Determine the (x, y) coordinate at the center of the cell enclosing the given text.  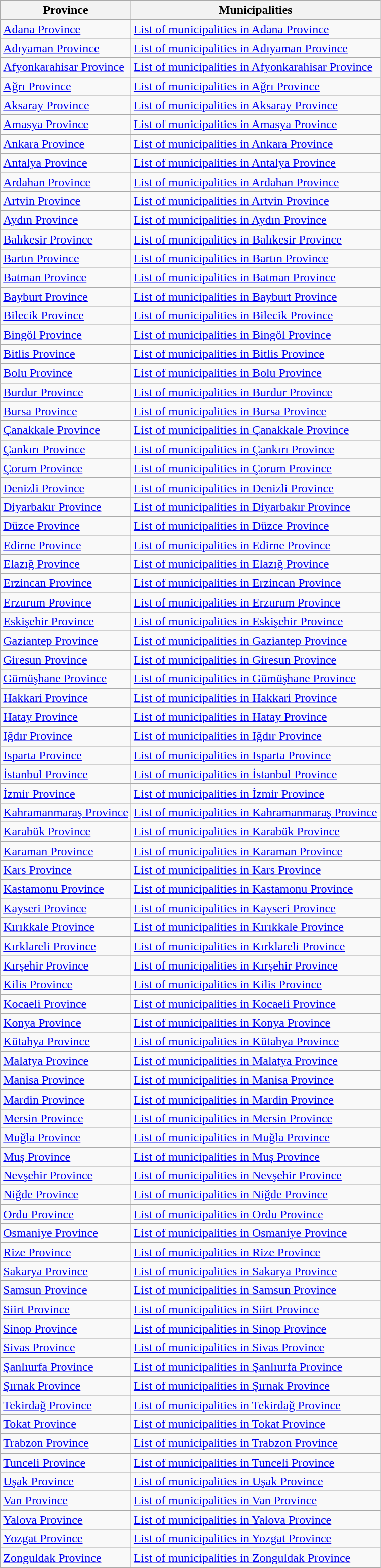
Karaman Province (66, 851)
Zonguldak Province (66, 1558)
Rize Province (66, 1252)
List of municipalities in Kahramanmaraş Province (255, 812)
Afyonkarahisar Province (66, 67)
Kütahya Province (66, 1042)
List of municipalities in Sinop Province (255, 1329)
List of municipalities in Tunceli Province (255, 1463)
List of municipalities in Iğdır Province (255, 736)
Erzincan Province (66, 583)
List of municipalities in Kocaeli Province (255, 1004)
Çorum Province (66, 468)
List of municipalities in Balıkesir Province (255, 239)
Konya Province (66, 1023)
Siirt Province (66, 1309)
Aydın Province (66, 220)
List of municipalities in Muş Province (255, 1156)
Bingöl Province (66, 335)
List of municipalities in Isparta Province (255, 755)
Kayseri Province (66, 908)
List of municipalities in Uşak Province (255, 1482)
Municipalities (255, 10)
Artvin Province (66, 201)
Mersin Province (66, 1118)
Tunceli Province (66, 1463)
List of municipalities in Kütahya Province (255, 1042)
List of municipalities in Trabzon Province (255, 1443)
List of municipalities in Ankara Province (255, 144)
Muş Province (66, 1156)
Bitlis Province (66, 354)
List of municipalities in Batman Province (255, 278)
List of municipalities in Tokat Province (255, 1424)
List of municipalities in Adana Province (255, 29)
List of municipalities in Düzce Province (255, 526)
List of municipalities in İstanbul Province (255, 774)
List of municipalities in Şırnak Province (255, 1386)
Ağrı Province (66, 86)
Çanakkale Province (66, 430)
List of municipalities in Erzincan Province (255, 583)
Province (66, 10)
Kars Province (66, 870)
List of municipalities in Kırşehir Province (255, 966)
List of municipalities in Nevşehir Province (255, 1176)
List of municipalities in Şanlıurfa Province (255, 1367)
Batman Province (66, 278)
List of municipalities in Denizli Province (255, 488)
List of municipalities in Eskişehir Province (255, 622)
Kırşehir Province (66, 966)
List of municipalities in Kars Province (255, 870)
Ardahan Province (66, 182)
List of municipalities in Erzurum Province (255, 602)
Tekirdağ Province (66, 1405)
List of municipalities in Osmaniye Province (255, 1233)
List of municipalities in Rize Province (255, 1252)
List of municipalities in Mardin Province (255, 1099)
Düzce Province (66, 526)
Hatay Province (66, 717)
List of municipalities in Bilecik Province (255, 316)
Malatya Province (66, 1061)
List of municipalities in Adıyaman Province (255, 48)
Sakarya Province (66, 1271)
Niğde Province (66, 1195)
Adana Province (66, 29)
List of municipalities in Giresun Province (255, 660)
List of municipalities in Aksaray Province (255, 105)
List of municipalities in Sakarya Province (255, 1271)
Antalya Province (66, 163)
Karabük Province (66, 831)
Bursa Province (66, 411)
List of municipalities in Ordu Province (255, 1214)
List of municipalities in Tekirdağ Province (255, 1405)
Kilis Province (66, 985)
Tokat Province (66, 1424)
List of municipalities in Sivas Province (255, 1348)
List of municipalities in Çankırı Province (255, 449)
Trabzon Province (66, 1443)
List of municipalities in Mersin Province (255, 1118)
List of municipalities in Bursa Province (255, 411)
Hakkari Province (66, 698)
List of municipalities in Edirne Province (255, 545)
Şırnak Province (66, 1386)
List of municipalities in Bitlis Province (255, 354)
List of municipalities in Hakkari Province (255, 698)
İzmir Province (66, 793)
Yalova Province (66, 1520)
Çankırı Province (66, 449)
List of municipalities in Bartın Province (255, 259)
Bilecik Province (66, 316)
List of municipalities in Çorum Province (255, 468)
Amasya Province (66, 125)
List of municipalities in İzmir Province (255, 793)
Edirne Province (66, 545)
List of municipalities in Siirt Province (255, 1309)
List of municipalities in Bingöl Province (255, 335)
List of municipalities in Aydın Province (255, 220)
Kırklareli Province (66, 946)
Muğla Province (66, 1137)
Erzurum Province (66, 602)
List of municipalities in Manisa Province (255, 1080)
Bolu Province (66, 373)
İstanbul Province (66, 774)
Gaziantep Province (66, 641)
Diyarbakır Province (66, 507)
Denizli Province (66, 488)
List of municipalities in Kırıkkale Province (255, 927)
List of municipalities in Kayseri Province (255, 908)
Aksaray Province (66, 105)
Kastamonu Province (66, 889)
Adıyaman Province (66, 48)
Kırıkkale Province (66, 927)
Sinop Province (66, 1329)
Nevşehir Province (66, 1176)
List of municipalities in Hatay Province (255, 717)
Şanlıurfa Province (66, 1367)
List of municipalities in Karaman Province (255, 851)
List of municipalities in Bolu Province (255, 373)
List of municipalities in Yalova Province (255, 1520)
List of municipalities in Gaziantep Province (255, 641)
List of municipalities in Gümüşhane Province (255, 679)
List of municipalities in Muğla Province (255, 1137)
List of municipalities in Malatya Province (255, 1061)
List of municipalities in Ağrı Province (255, 86)
Burdur Province (66, 392)
List of municipalities in Konya Province (255, 1023)
List of municipalities in Burdur Province (255, 392)
Kahramanmaraş Province (66, 812)
Ordu Province (66, 1214)
List of municipalities in Niğde Province (255, 1195)
List of municipalities in Zonguldak Province (255, 1558)
Samsun Province (66, 1290)
List of municipalities in Çanakkale Province (255, 430)
List of municipalities in Karabük Province (255, 831)
Mardin Province (66, 1099)
List of municipalities in Elazığ Province (255, 564)
Sivas Province (66, 1348)
List of municipalities in Kastamonu Province (255, 889)
Ankara Province (66, 144)
List of municipalities in Diyarbakır Province (255, 507)
Yozgat Province (66, 1539)
Iğdır Province (66, 736)
Uşak Province (66, 1482)
Eskişehir Province (66, 622)
List of municipalities in Kırklareli Province (255, 946)
List of municipalities in Yozgat Province (255, 1539)
Balıkesir Province (66, 239)
Elazığ Province (66, 564)
List of municipalities in Van Province (255, 1501)
Isparta Province (66, 755)
List of municipalities in Ardahan Province (255, 182)
Bartın Province (66, 259)
Giresun Province (66, 660)
List of municipalities in Antalya Province (255, 163)
List of municipalities in Afyonkarahisar Province (255, 67)
List of municipalities in Amasya Province (255, 125)
Gümüşhane Province (66, 679)
List of municipalities in Bayburt Province (255, 297)
List of municipalities in Artvin Province (255, 201)
Bayburt Province (66, 297)
Van Province (66, 1501)
Osmaniye Province (66, 1233)
Manisa Province (66, 1080)
List of municipalities in Samsun Province (255, 1290)
List of municipalities in Kilis Province (255, 985)
Kocaeli Province (66, 1004)
